Detect which cell encompasses the target text, then output its (X, Y) center coordinate. 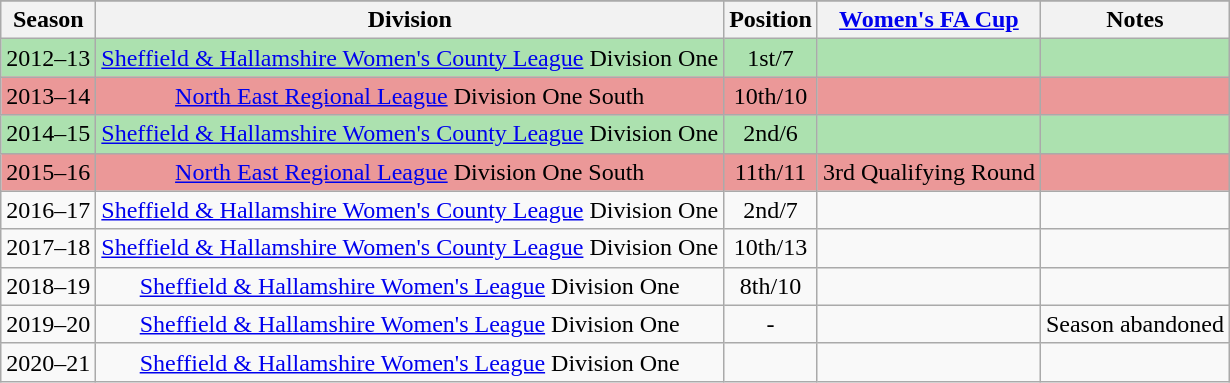
2013–14 (48, 96)
2020–21 (48, 362)
1st/7 (771, 58)
10th/13 (771, 248)
2nd/6 (771, 134)
2017–18 (48, 248)
Position (771, 20)
2019–20 (48, 324)
2018–19 (48, 286)
2015–16 (48, 172)
2016–17 (48, 210)
Season abandoned (1134, 324)
10th/10 (771, 96)
2014–15 (48, 134)
3rd Qualifying Round (928, 172)
Division (410, 20)
11th/11 (771, 172)
Season (48, 20)
Women's FA Cup (928, 20)
8th/10 (771, 286)
2012–13 (48, 58)
Notes (1134, 20)
- (771, 324)
2nd/7 (771, 210)
